Return the [X, Y] coordinate for the center point of the cell that contains the specified text.  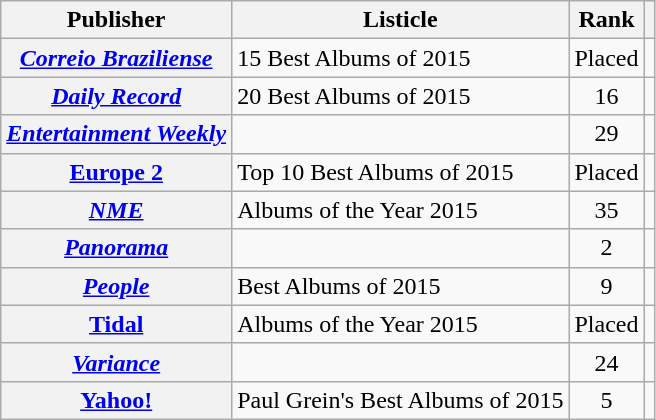
Correio Braziliense [116, 58]
Daily Record [116, 96]
15 Best Albums of 2015 [400, 58]
9 [606, 286]
Tidal [116, 324]
Publisher [116, 20]
5 [606, 400]
2 [606, 248]
Panorama [116, 248]
People [116, 286]
24 [606, 362]
Listicle [400, 20]
Yahoo! [116, 400]
20 Best Albums of 2015 [400, 96]
16 [606, 96]
NME [116, 210]
Paul Grein's Best Albums of 2015 [400, 400]
29 [606, 134]
Top 10 Best Albums of 2015 [400, 172]
Entertainment Weekly [116, 134]
Europe 2 [116, 172]
Rank [606, 20]
Best Albums of 2015 [400, 286]
35 [606, 210]
Variance [116, 362]
